For the text-containing cell, return its midpoint in [X, Y] coordinate format. 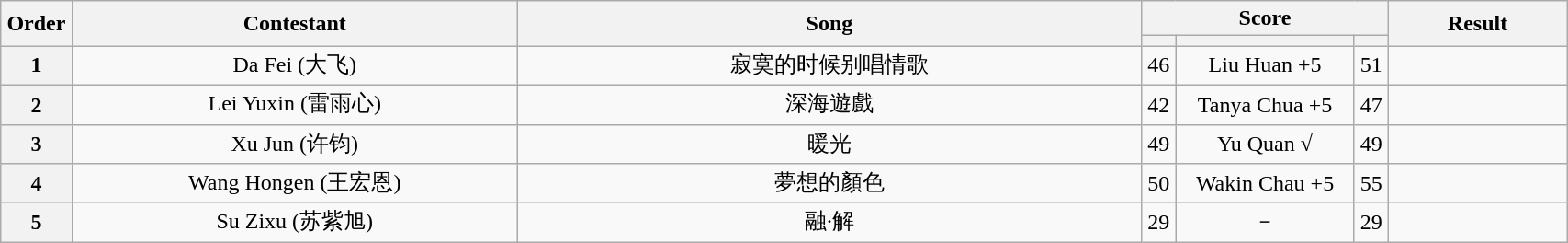
Su Zixu (苏紫旭) [294, 223]
Wakin Chau +5 [1265, 184]
5 [37, 223]
Score [1266, 18]
2 [37, 105]
Da Fei (大飞) [294, 66]
深海遊戲 [829, 105]
51 [1371, 66]
Wang Hongen (王宏恩) [294, 184]
Xu Jun (许钧) [294, 144]
Song [829, 24]
47 [1371, 105]
55 [1371, 184]
Liu Huan +5 [1265, 66]
Order [37, 24]
Yu Quan √ [1265, 144]
4 [37, 184]
46 [1159, 66]
－ [1265, 223]
3 [37, 144]
Lei Yuxin (雷雨心) [294, 105]
Tanya Chua +5 [1265, 105]
50 [1159, 184]
夢想的顏色 [829, 184]
融·解 [829, 223]
暖光 [829, 144]
寂寞的时候别唱情歌 [829, 66]
Contestant [294, 24]
1 [37, 66]
42 [1159, 105]
Result [1477, 24]
